Search for the cell housing the specified text and yield its [x, y] center coordinate. 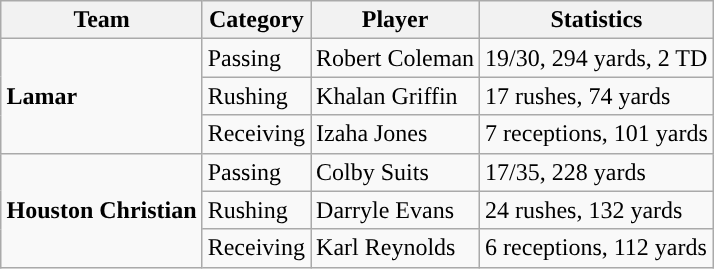
Robert Coleman [396, 58]
Karl Reynolds [396, 248]
Category [256, 20]
Player [396, 20]
17/35, 228 yards [597, 172]
Darryle Evans [396, 210]
Statistics [597, 20]
19/30, 294 yards, 2 TD [597, 58]
Colby Suits [396, 172]
24 rushes, 132 yards [597, 210]
Izaha Jones [396, 134]
Khalan Griffin [396, 96]
17 rushes, 74 yards [597, 96]
6 receptions, 112 yards [597, 248]
Team [102, 20]
7 receptions, 101 yards [597, 134]
Lamar [102, 96]
Houston Christian [102, 210]
